Determine the [x, y] coordinate at the center of the cell enclosing the given text.  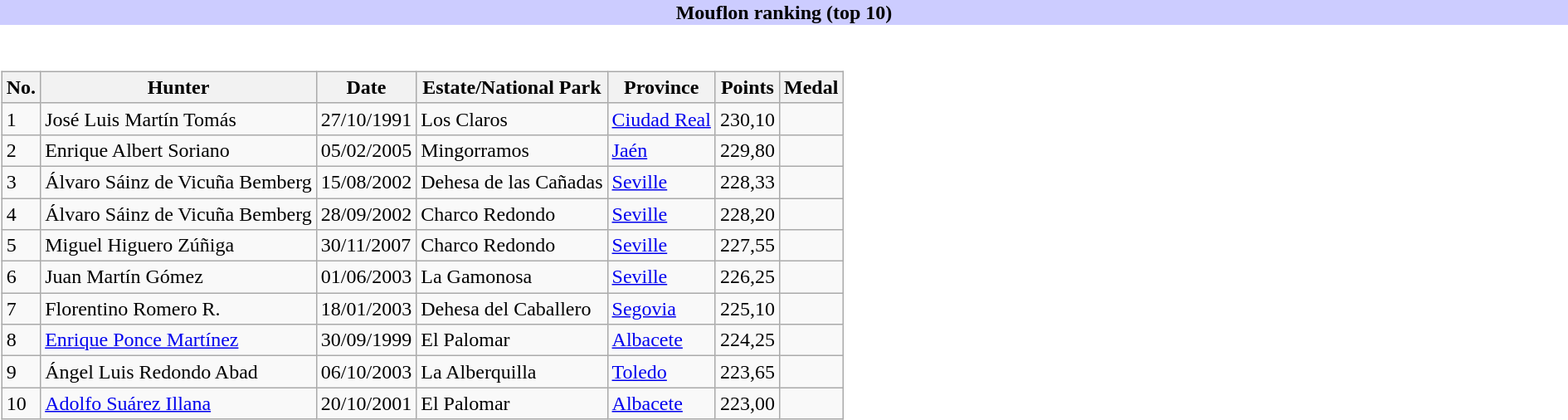
01/06/2003 [366, 277]
6 [21, 277]
223,00 [747, 403]
228,20 [747, 213]
Enrique Albert Soriano [179, 150]
La Gamonosa [512, 277]
1 [21, 119]
Dehesa de las Cañadas [512, 182]
Los Claros [512, 119]
José Luis Martín Tomás [179, 119]
8 [21, 340]
No. [21, 87]
3 [21, 182]
Enrique Ponce Martínez [179, 340]
2 [21, 150]
224,25 [747, 340]
28/09/2002 [366, 213]
Medal [811, 87]
Juan Martín Gómez [179, 277]
5 [21, 246]
Estate/National Park [512, 87]
230,10 [747, 119]
229,80 [747, 150]
27/10/1991 [366, 119]
223,65 [747, 372]
Province [661, 87]
06/10/2003 [366, 372]
Miguel Higuero Zúñiga [179, 246]
Toledo [661, 372]
Points [747, 87]
Ángel Luis Redondo Abad [179, 372]
Dehesa del Caballero [512, 309]
9 [21, 372]
20/10/2001 [366, 403]
227,55 [747, 246]
30/09/1999 [366, 340]
10 [21, 403]
30/11/2007 [366, 246]
228,33 [747, 182]
225,10 [747, 309]
Mouflon ranking (top 10) [784, 12]
15/08/2002 [366, 182]
Adolfo Suárez Illana [179, 403]
4 [21, 213]
Hunter [179, 87]
Segovia [661, 309]
Date [366, 87]
Florentino Romero R. [179, 309]
Jaén [661, 150]
Ciudad Real [661, 119]
05/02/2005 [366, 150]
Mingorramos [512, 150]
226,25 [747, 277]
7 [21, 309]
18/01/2003 [366, 309]
La Alberquilla [512, 372]
